Locate the cell with the specified text and output its (X, Y) center coordinate. 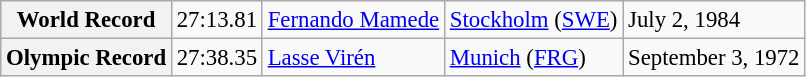
Stockholm (SWE) (533, 20)
Olympic Record (86, 58)
Munich (FRG) (533, 58)
27:13.81 (216, 20)
World Record (86, 20)
27:38.35 (216, 58)
July 2, 1984 (714, 20)
September 3, 1972 (714, 58)
Lasse Virén (353, 58)
Fernando Mamede (353, 20)
